Output the [X, Y] coordinate of the center of the cell containing the given text.  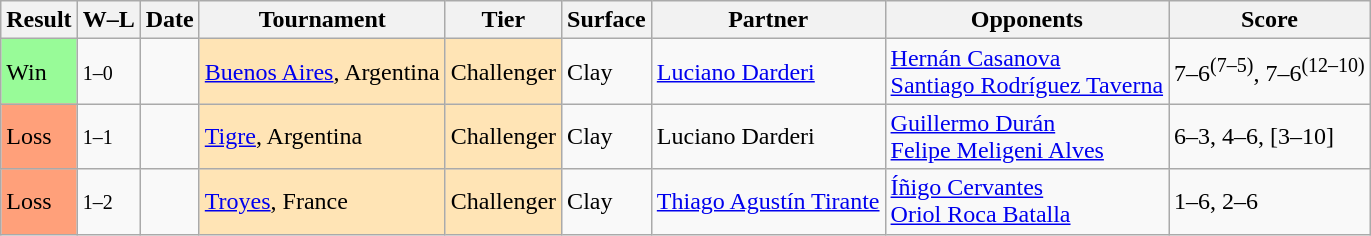
Thiago Agustín Tirante [768, 202]
Opponents [1027, 20]
Tournament [322, 20]
Partner [768, 20]
7–6(7–5), 7–6(12–10) [1270, 72]
Buenos Aires, Argentina [322, 72]
W–L [108, 20]
Íñigo Cervantes Oriol Roca Batalla [1027, 202]
Surface [607, 20]
Date [170, 20]
Tier [503, 20]
1–0 [108, 72]
1–1 [108, 136]
Win [39, 72]
Troyes, France [322, 202]
Guillermo Durán Felipe Meligeni Alves [1027, 136]
Result [39, 20]
1–6, 2–6 [1270, 202]
Hernán Casanova Santiago Rodríguez Taverna [1027, 72]
1–2 [108, 202]
Score [1270, 20]
Tigre, Argentina [322, 136]
6–3, 4–6, [3–10] [1270, 136]
